Provide the (X, Y) coordinate of the cell's center where the given text is located.  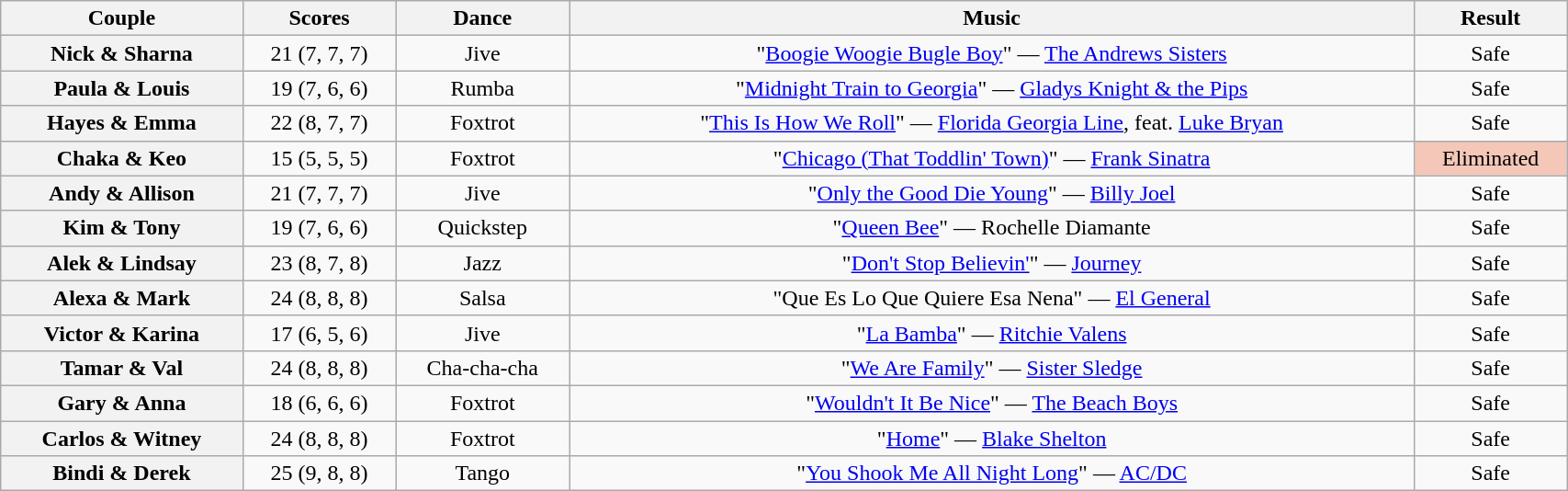
Andy & Allison (121, 193)
25 (9, 8, 8) (320, 474)
Tango (483, 474)
"Chicago (That Toddlin' Town)" — Frank Sinatra (992, 158)
Jazz (483, 263)
Paula & Louis (121, 88)
22 (8, 7, 7) (320, 123)
Nick & Sharna (121, 53)
Hayes & Emma (121, 123)
"Only the Good Die Young" — Billy Joel (992, 193)
18 (6, 6, 6) (320, 403)
"Queen Bee" — Rochelle Diamante (992, 228)
Scores (320, 18)
Dance (483, 18)
Tamar & Val (121, 368)
17 (6, 5, 6) (320, 333)
Chaka & Keo (121, 158)
Victor & Karina (121, 333)
23 (8, 7, 8) (320, 263)
Quickstep (483, 228)
"This Is How We Roll" — Florida Georgia Line, feat. Luke Bryan (992, 123)
"Midnight Train to Georgia" — Gladys Knight & the Pips (992, 88)
Eliminated (1491, 158)
Music (992, 18)
"Que Es Lo Que Quiere Esa Nena" — El General (992, 298)
"Home" — Blake Shelton (992, 439)
Gary & Anna (121, 403)
Rumba (483, 88)
Salsa (483, 298)
"We Are Family" — Sister Sledge (992, 368)
"Don't Stop Believin'" — Journey (992, 263)
Couple (121, 18)
Bindi & Derek (121, 474)
Alexa & Mark (121, 298)
Cha-cha-cha (483, 368)
15 (5, 5, 5) (320, 158)
"Wouldn't It Be Nice" — The Beach Boys (992, 403)
Result (1491, 18)
Alek & Lindsay (121, 263)
"You Shook Me All Night Long" — AC/DC (992, 474)
"La Bamba" — Ritchie Valens (992, 333)
Kim & Tony (121, 228)
"Boogie Woogie Bugle Boy" — The Andrews Sisters (992, 53)
Carlos & Witney (121, 439)
